Return (x, y) of the center of cell containing provided text 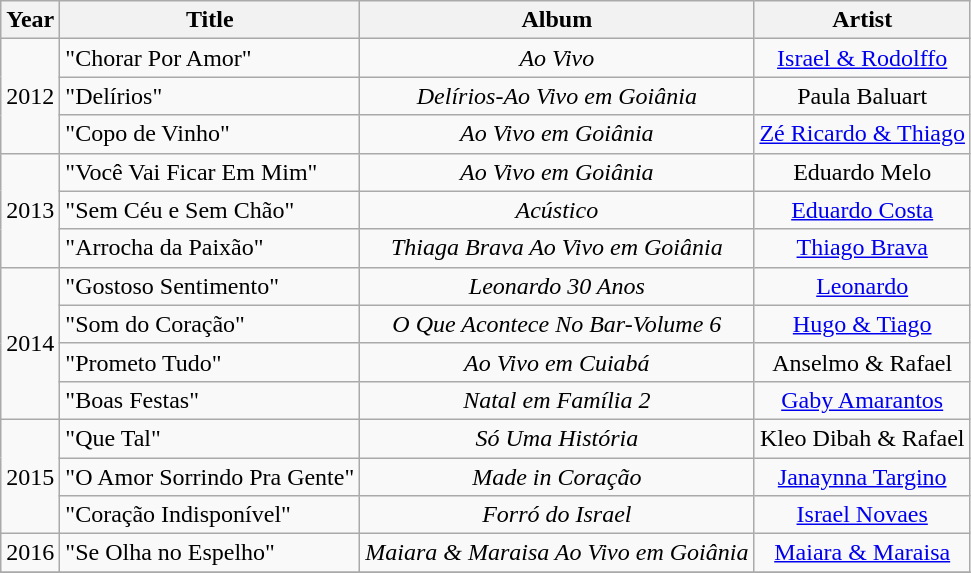
Ao Vivo em Cuiabá (557, 362)
"Delírios" (210, 96)
Title (210, 20)
Israel Novaes (862, 515)
"Copo de Vinho" (210, 134)
Delírios-Ao Vivo em Goiânia (557, 96)
Ao Vivo (557, 58)
Made in Coração (557, 477)
"Chorar Por Amor" (210, 58)
2013 (30, 210)
"O Amor Sorrindo Pra Gente" (210, 477)
Natal em Família 2 (557, 400)
2012 (30, 96)
Artist (862, 20)
Maiara & Maraisa (862, 553)
"Se Olha no Espelho" (210, 553)
Anselmo & Rafael (862, 362)
Hugo & Tiago (862, 324)
Thiaga Brava Ao Vivo em Goiânia (557, 248)
Album (557, 20)
Acústico (557, 210)
Year (30, 20)
"Gostoso Sentimento" (210, 286)
2016 (30, 553)
Eduardo Melo (862, 172)
Janaynna Targino (862, 477)
"Que Tal" (210, 438)
O Que Acontece No Bar-Volume 6 (557, 324)
Paula Baluart (862, 96)
"Arrocha da Paixão" (210, 248)
"Coração Indisponível" (210, 515)
Thiago Brava (862, 248)
"Boas Festas" (210, 400)
"Som do Coração" (210, 324)
Leonardo (862, 286)
Leonardo 30 Anos (557, 286)
Israel & Rodolffo (862, 58)
Eduardo Costa (862, 210)
Maiara & Maraisa Ao Vivo em Goiânia (557, 553)
Forró do Israel (557, 515)
2015 (30, 476)
Kleo Dibah & Rafael (862, 438)
"Você Vai Ficar Em Mim" (210, 172)
2014 (30, 343)
"Sem Céu e Sem Chão" (210, 210)
Zé Ricardo & Thiago (862, 134)
"Prometo Tudo" (210, 362)
Só Uma História (557, 438)
Gaby Amarantos (862, 400)
